Provide the [x, y] coordinate of the cell's center where the given text is located.  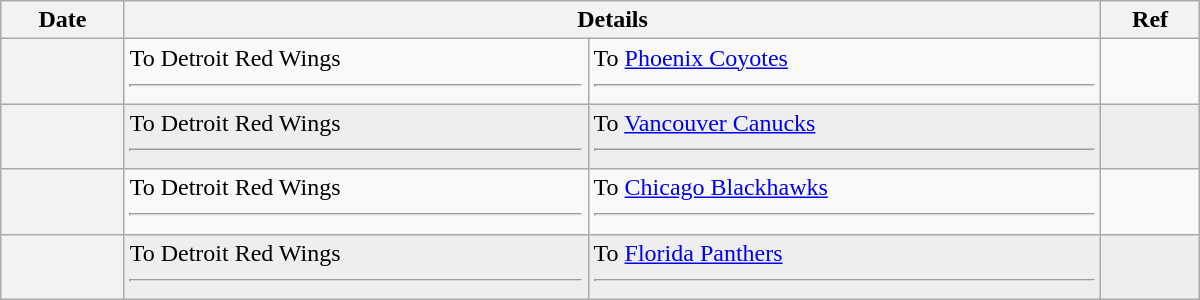
Ref [1150, 20]
To Chicago Blackhawks [844, 202]
To Vancouver Canucks [844, 136]
To Phoenix Coyotes [844, 72]
Date [62, 20]
To Florida Panthers [844, 266]
Details [612, 20]
